Extract the (X, Y) coordinate from the center of the cell holding the provided text.  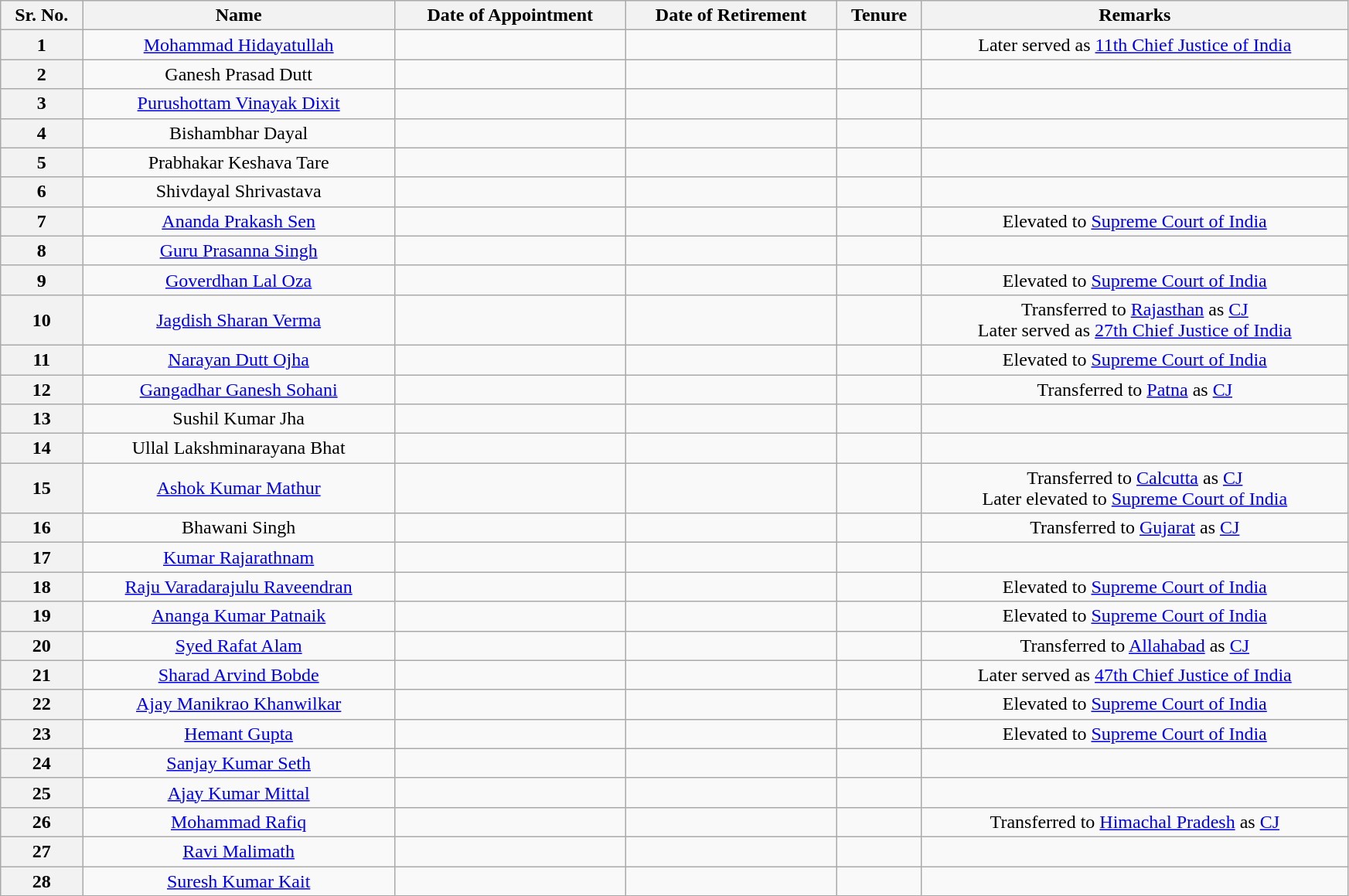
8 (42, 250)
26 (42, 822)
Prabhakar Keshava Tare (239, 162)
Jagdish Sharan Verma (239, 320)
4 (42, 133)
11 (42, 359)
Bhawani Singh (239, 528)
Sanjay Kumar Seth (239, 763)
1 (42, 45)
Ajay Kumar Mittal (239, 792)
14 (42, 448)
Transferred to Gujarat as CJ (1135, 528)
Purushottam Vinayak Dixit (239, 104)
Ravi Malimath (239, 851)
Kumar Rajarathnam (239, 557)
Shivdayal Shrivastava (239, 192)
7 (42, 221)
5 (42, 162)
Ananga Kumar Patnaik (239, 616)
Date of Appointment (510, 15)
27 (42, 851)
2 (42, 74)
Date of Retirement (731, 15)
Ashok Kumar Mathur (239, 489)
Syed Rafat Alam (239, 646)
23 (42, 734)
Sushil Kumar Jha (239, 419)
Tenure (879, 15)
Ajay Manikrao Khanwilkar (239, 704)
Transferred to Patna as CJ (1135, 389)
13 (42, 419)
Sharad Arvind Bobde (239, 675)
15 (42, 489)
Ananda Prakash Sen (239, 221)
Mohammad Hidayatullah (239, 45)
24 (42, 763)
Bishambhar Dayal (239, 133)
Ganesh Prasad Dutt (239, 74)
17 (42, 557)
Name (239, 15)
Gangadhar Ganesh Sohani (239, 389)
Later served as 47th Chief Justice of India (1135, 675)
18 (42, 587)
Narayan Dutt Ojha (239, 359)
16 (42, 528)
Sr. No. (42, 15)
21 (42, 675)
Suresh Kumar Kait (239, 881)
10 (42, 320)
20 (42, 646)
Mohammad Rafiq (239, 822)
Transferred to Allahabad as CJ (1135, 646)
Hemant Gupta (239, 734)
Transferred to Calcutta as CJ Later elevated to Supreme Court of India (1135, 489)
19 (42, 616)
25 (42, 792)
Transferred to Rajasthan as CJ Later served as 27th Chief Justice of India (1135, 320)
6 (42, 192)
22 (42, 704)
12 (42, 389)
3 (42, 104)
Remarks (1135, 15)
Raju Varadarajulu Raveendran (239, 587)
Ullal Lakshminarayana Bhat (239, 448)
Transferred to Himachal Pradesh as CJ (1135, 822)
9 (42, 280)
28 (42, 881)
Later served as 11th Chief Justice of India (1135, 45)
Goverdhan Lal Oza (239, 280)
Guru Prasanna Singh (239, 250)
